Search for the cell housing the specified text and yield its [x, y] center coordinate. 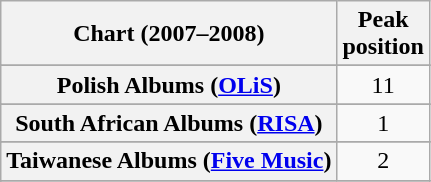
South African Albums (RISA) [169, 123]
Taiwanese Albums (Five Music) [169, 161]
2 [383, 161]
1 [383, 123]
11 [383, 85]
Chart (2007–2008) [169, 34]
Peakposition [383, 34]
Polish Albums (OLiS) [169, 85]
